Capture the cell that displays the provided text and extract its (x, y) central coordinate. 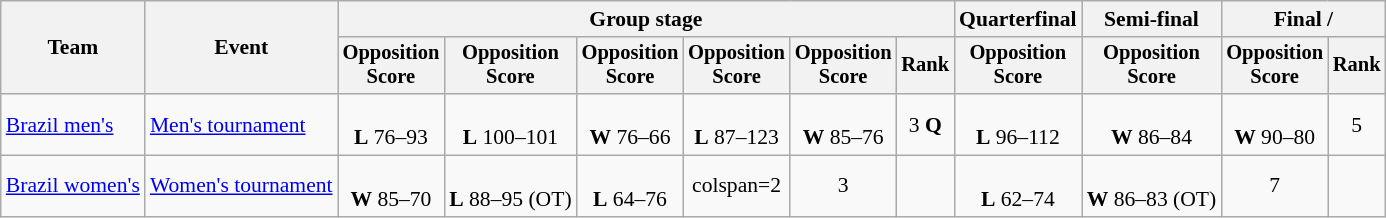
Event (242, 48)
W 86–83 (OT) (1152, 186)
W 85–76 (844, 124)
Group stage (646, 19)
Semi-final (1152, 19)
Quarterfinal (1018, 19)
Men's tournament (242, 124)
L 64–76 (630, 186)
colspan=2 (736, 186)
L 62–74 (1018, 186)
7 (1274, 186)
L 76–93 (392, 124)
W 86–84 (1152, 124)
L 87–123 (736, 124)
5 (1357, 124)
W 90–80 (1274, 124)
L 100–101 (510, 124)
3 Q (925, 124)
W 85–70 (392, 186)
Final / (1303, 19)
Brazil men's (73, 124)
Women's tournament (242, 186)
L 96–112 (1018, 124)
Team (73, 48)
W 76–66 (630, 124)
Brazil women's (73, 186)
3 (844, 186)
L 88–95 (OT) (510, 186)
